Scan for the cell matching the given text and deliver its [x, y] coordinate at center. 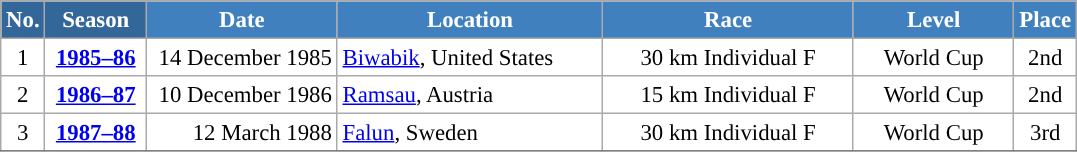
Location [470, 20]
Date [242, 20]
Falun, Sweden [470, 133]
Level [934, 20]
1987–88 [96, 133]
Race [728, 20]
1 [23, 58]
15 km Individual F [728, 95]
2 [23, 95]
Season [96, 20]
1986–87 [96, 95]
3 [23, 133]
12 March 1988 [242, 133]
10 December 1986 [242, 95]
Place [1045, 20]
1985–86 [96, 58]
No. [23, 20]
3rd [1045, 133]
14 December 1985 [242, 58]
Ramsau, Austria [470, 95]
Biwabik, United States [470, 58]
